Return the (x, y) coordinate for the center point of the cell that contains the specified text.  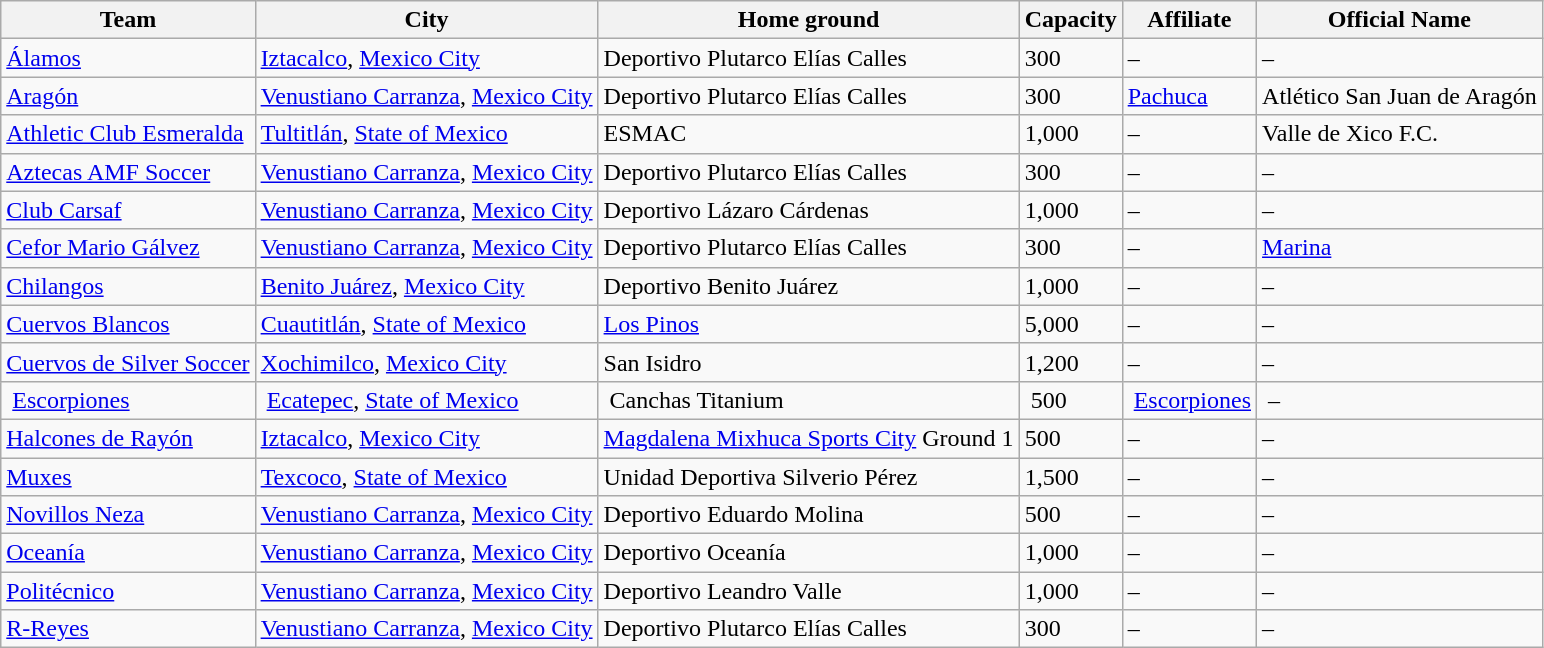
R-Reyes (128, 629)
Capacity (1070, 20)
Home ground (808, 20)
Canchas Titanium (808, 400)
Deportivo Leandro Valle (808, 591)
Deportivo Lázaro Cárdenas (808, 210)
Magdalena Mixhuca Sports City Ground 1 (808, 438)
San Isidro (808, 362)
Cuautitlán, State of Mexico (426, 324)
Deportivo Oceanía (808, 553)
Cuervos de Silver Soccer (128, 362)
Athletic Club Esmeralda (128, 134)
Los Pinos (808, 324)
Politécnico (128, 591)
1,500 (1070, 477)
Club Carsaf (128, 210)
Unidad Deportiva Silverio Pérez (808, 477)
Xochimilco, Mexico City (426, 362)
5,000 (1070, 324)
Oceanía (128, 553)
Novillos Neza (128, 515)
Deportivo Eduardo Molina (808, 515)
Álamos (128, 58)
Official Name (1400, 20)
Marina (1400, 248)
Ecatepec, State of Mexico (426, 400)
Texcoco, State of Mexico (426, 477)
1,200 (1070, 362)
City (426, 20)
Aztecas AMF Soccer (128, 172)
Deportivo Benito Juárez (808, 286)
Tultitlán, State of Mexico (426, 134)
ESMAC (808, 134)
Valle de Xico F.C. (1400, 134)
Cefor Mario Gálvez (128, 248)
Affiliate (1189, 20)
Benito Juárez, Mexico City (426, 286)
Chilangos (128, 286)
Pachuca (1189, 96)
Aragón (128, 96)
Muxes (128, 477)
Halcones de Rayón (128, 438)
Team (128, 20)
Cuervos Blancos (128, 324)
Atlético San Juan de Aragón (1400, 96)
